Return the (X, Y) coordinate for the center point of the cell that contains the specified text.  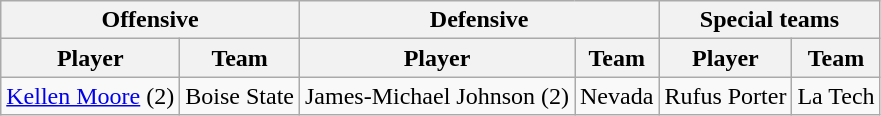
Boise State (240, 96)
Nevada (616, 96)
Defensive (478, 20)
James-Michael Johnson (2) (436, 96)
Rufus Porter (726, 96)
La Tech (836, 96)
Kellen Moore (2) (90, 96)
Special teams (770, 20)
Offensive (150, 20)
